Identify which cell holds the provided text, then report its [x, y] central coordinate. 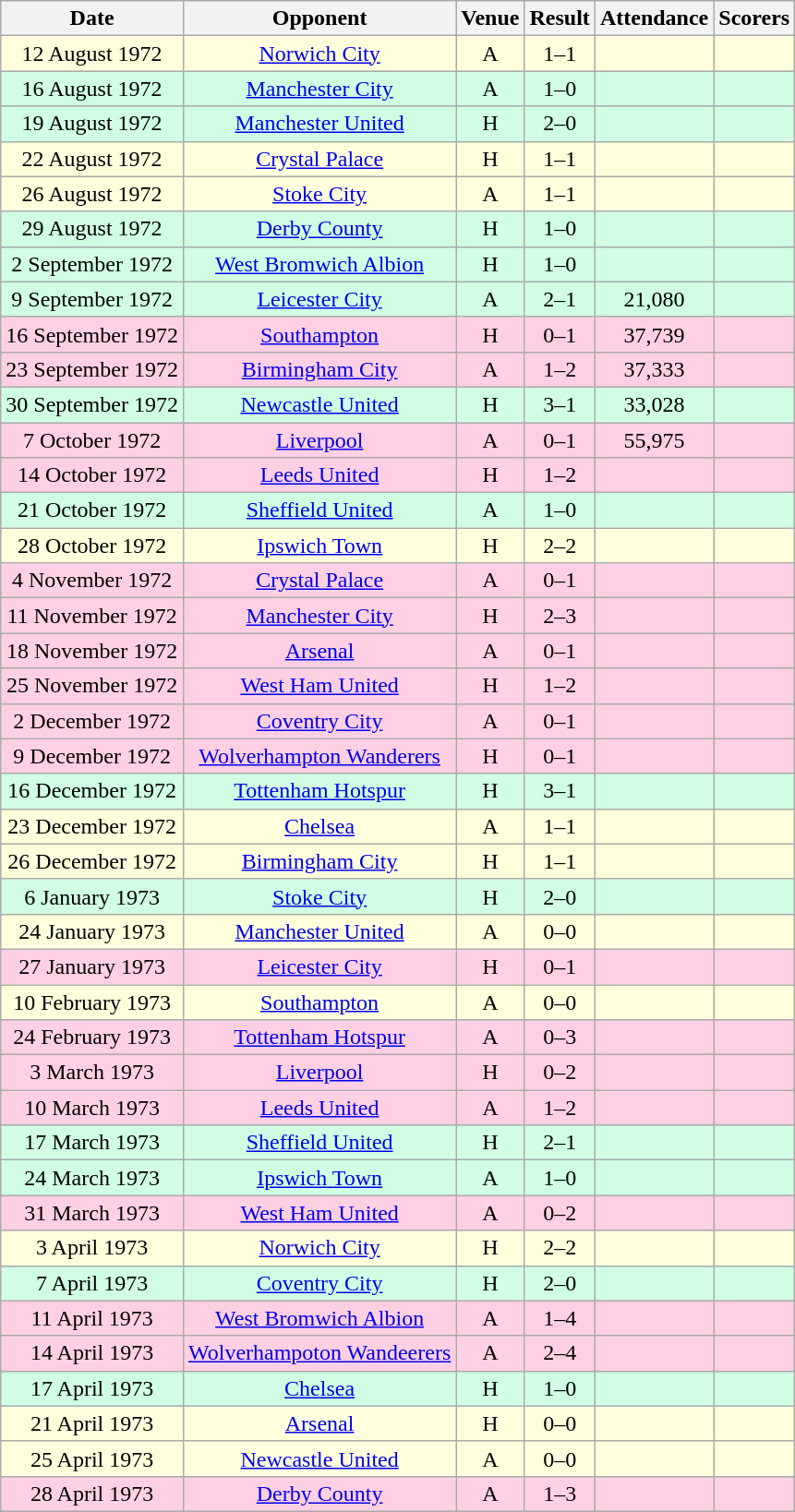
28 April 1973 [92, 1494]
4 November 1972 [92, 581]
24 February 1973 [92, 1038]
11 November 1972 [92, 616]
3 March 1973 [92, 1073]
2–4 [560, 1353]
Attendance [654, 18]
1–3 [560, 1494]
17 March 1973 [92, 1143]
Date [92, 18]
2 December 1972 [92, 721]
37,739 [654, 334]
Venue [490, 18]
Result [560, 18]
16 December 1972 [92, 791]
24 January 1973 [92, 931]
31 March 1973 [92, 1213]
26 August 1972 [92, 194]
Scorers [754, 18]
9 September 1972 [92, 299]
30 September 1972 [92, 404]
10 February 1973 [92, 1002]
3 April 1973 [92, 1248]
16 September 1972 [92, 334]
6 January 1973 [92, 896]
16 August 1972 [92, 89]
21 April 1973 [92, 1423]
28 October 1972 [92, 546]
25 April 1973 [92, 1458]
25 November 1972 [92, 686]
37,333 [654, 369]
24 March 1973 [92, 1178]
14 October 1972 [92, 475]
33,028 [654, 404]
23 September 1972 [92, 369]
Opponent [319, 18]
12 August 1972 [92, 54]
29 August 1972 [92, 229]
9 December 1972 [92, 756]
27 January 1973 [92, 966]
23 December 1972 [92, 826]
22 August 1972 [92, 159]
0–3 [560, 1038]
10 March 1973 [92, 1108]
21,080 [654, 299]
17 April 1973 [92, 1388]
7 April 1973 [92, 1283]
11 April 1973 [92, 1318]
18 November 1972 [92, 651]
2–3 [560, 616]
21 October 1972 [92, 510]
7 October 1972 [92, 440]
55,975 [654, 440]
Wolverhampoton Wandeerers [319, 1353]
1–4 [560, 1318]
Wolverhampton Wanderers [319, 756]
2 September 1972 [92, 264]
19 August 1972 [92, 124]
14 April 1973 [92, 1353]
26 December 1972 [92, 861]
